Search for the cell housing the specified text and yield its [X, Y] center coordinate. 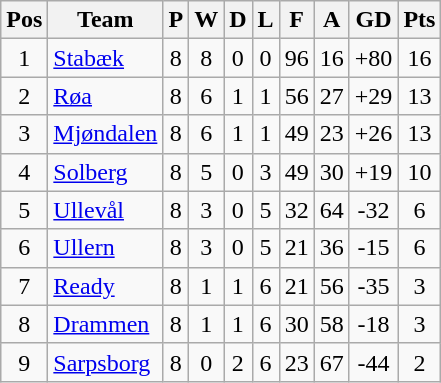
-15 [374, 248]
GD [374, 20]
Pts [420, 20]
96 [296, 58]
27 [332, 96]
Røa [106, 96]
+19 [374, 172]
64 [332, 210]
+80 [374, 58]
A [332, 20]
-44 [374, 362]
-32 [374, 210]
4 [24, 172]
Team [106, 20]
Sarpsborg [106, 362]
Solberg [106, 172]
Mjøndalen [106, 134]
9 [24, 362]
67 [332, 362]
Ullevål [106, 210]
Stabæk [106, 58]
36 [332, 248]
+29 [374, 96]
F [296, 20]
32 [296, 210]
Ullern [106, 248]
W [206, 20]
P [176, 20]
+26 [374, 134]
7 [24, 286]
-18 [374, 324]
-35 [374, 286]
Drammen [106, 324]
D [238, 20]
10 [420, 172]
Pos [24, 20]
L [266, 20]
Ready [106, 286]
58 [332, 324]
